Identify which cell holds the provided text, then report its [x, y] central coordinate. 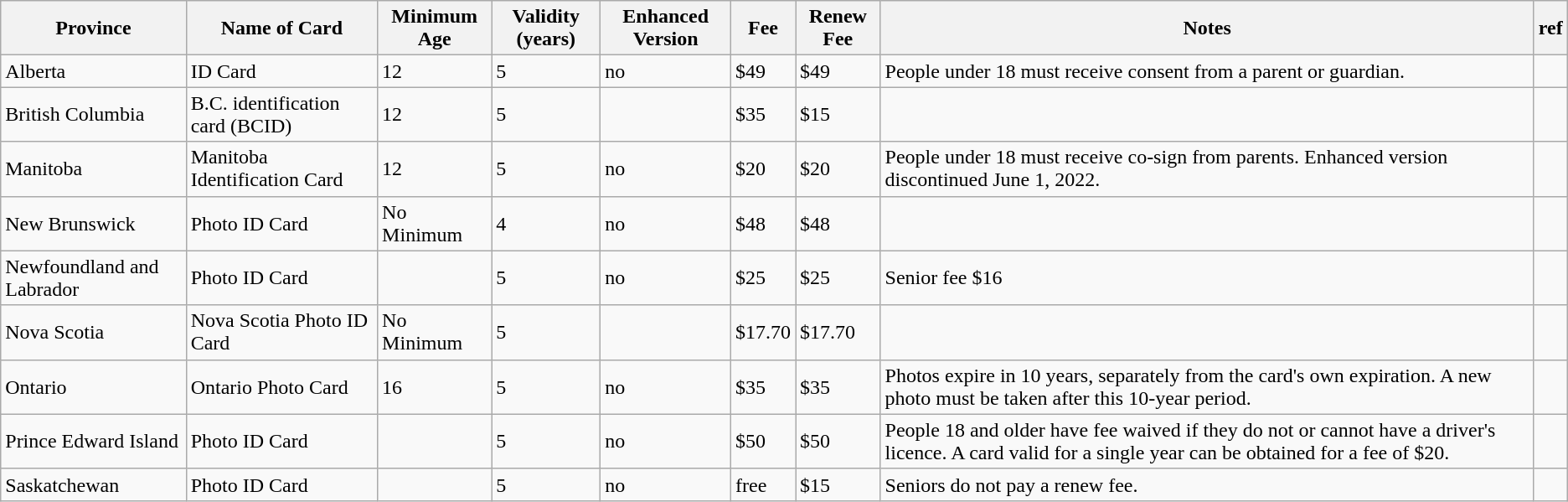
ID Card [281, 71]
Enhanced Version [666, 28]
New Brunswick [94, 223]
Alberta [94, 71]
British Columbia [94, 114]
B.C. identification card (BCID) [281, 114]
Newfoundland and Labrador [94, 278]
16 [435, 387]
Manitoba [94, 169]
Name of Card [281, 28]
Notes [1207, 28]
Fee [762, 28]
Renew Fee [838, 28]
Minimum Age [435, 28]
Senior fee $16 [1207, 278]
People under 18 must receive consent from a parent or guardian. [1207, 71]
Manitoba Identification Card [281, 169]
Ontario [94, 387]
Validity (years) [546, 28]
Nova Scotia Photo ID Card [281, 332]
People under 18 must receive co-sign from parents. Enhanced version discontinued June 1, 2022. [1207, 169]
Seniors do not pay a renew fee. [1207, 484]
Nova Scotia [94, 332]
Photos expire in 10 years, separately from the card's own expiration. A new photo must be taken after this 10-year period. [1207, 387]
Prince Edward Island [94, 441]
Ontario Photo Card [281, 387]
Saskatchewan [94, 484]
ref [1550, 28]
free [762, 484]
4 [546, 223]
Province [94, 28]
